Search for the cell housing the specified text and yield its (X, Y) center coordinate. 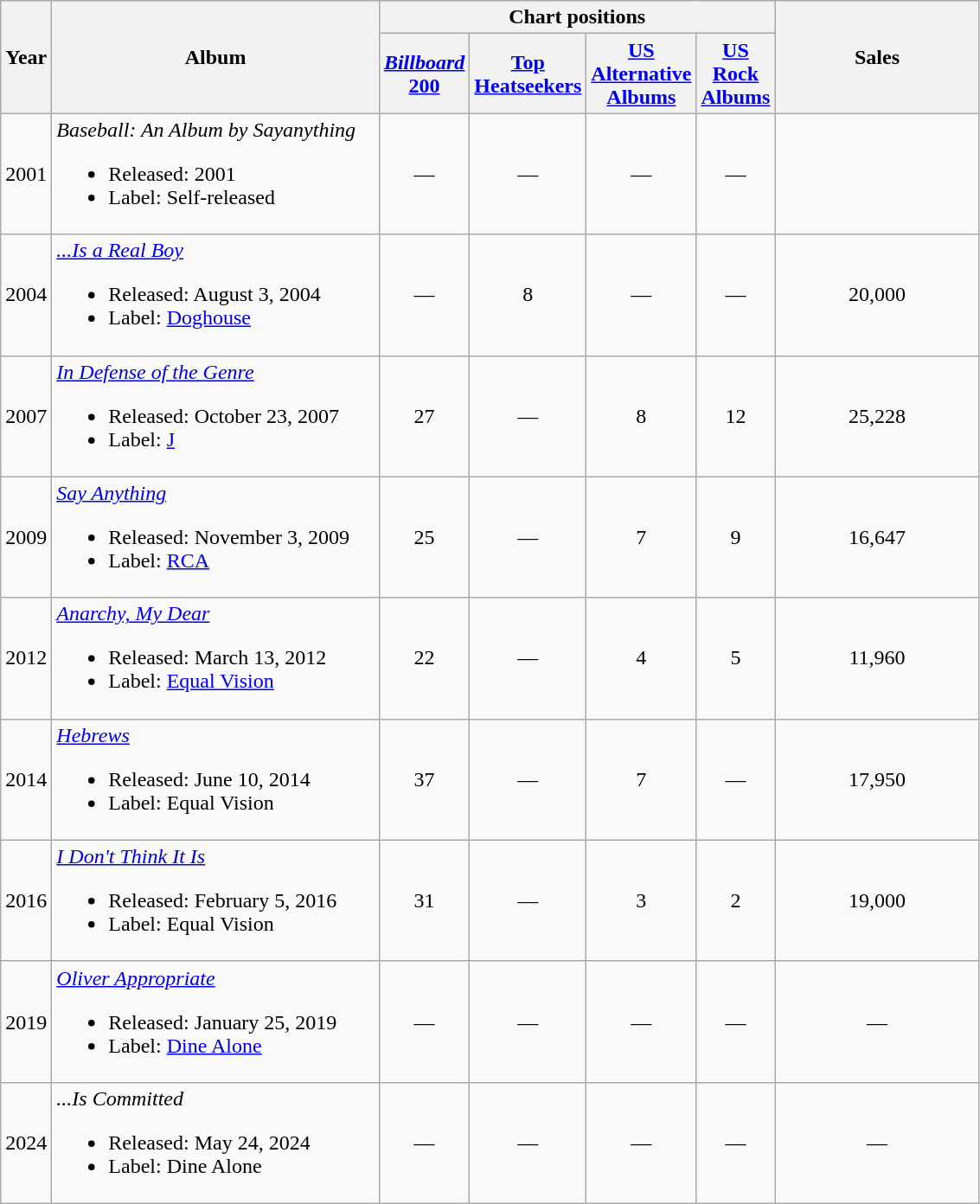
Chart positions (577, 17)
2024 (26, 1143)
11,960 (877, 658)
2012 (26, 658)
12 (735, 416)
2009 (26, 537)
2 (735, 900)
9 (735, 537)
17,950 (877, 779)
Anarchy, My DearReleased: March 13, 2012Label: Equal Vision (216, 658)
25 (424, 537)
3 (642, 900)
US Rock Albums (735, 74)
20,000 (877, 295)
27 (424, 416)
In Defense of the GenreReleased: October 23, 2007Label: J (216, 416)
US Alternative Albums (642, 74)
Sales (877, 57)
I Don't Think It IsReleased: February 5, 2016Label: Equal Vision (216, 900)
Top Heatseekers (528, 74)
Album (216, 57)
...Is a Real BoyReleased: August 3, 2004Label: Doghouse (216, 295)
Baseball: An Album by SayanythingReleased: 2001Label: Self-released (216, 174)
Say AnythingReleased: November 3, 2009Label: RCA (216, 537)
16,647 (877, 537)
37 (424, 779)
31 (424, 900)
2019 (26, 1021)
2007 (26, 416)
Oliver AppropriateReleased: January 25, 2019Label: Dine Alone (216, 1021)
19,000 (877, 900)
25,228 (877, 416)
Billboard 200 (424, 74)
...Is CommittedReleased: May 24, 2024Label: Dine Alone (216, 1143)
4 (642, 658)
HebrewsReleased: June 10, 2014Label: Equal Vision (216, 779)
2004 (26, 295)
Year (26, 57)
5 (735, 658)
2014 (26, 779)
2016 (26, 900)
22 (424, 658)
2001 (26, 174)
